Locate the cell with the specified text and output its (x, y) center coordinate. 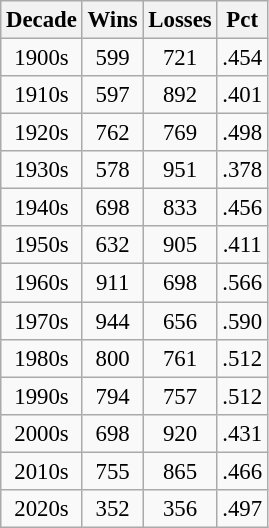
1960s (42, 283)
.497 (242, 509)
1970s (42, 321)
1980s (42, 358)
352 (112, 509)
.566 (242, 283)
1930s (42, 170)
.456 (242, 208)
755 (112, 471)
632 (112, 245)
833 (180, 208)
1950s (42, 245)
721 (180, 58)
578 (112, 170)
800 (112, 358)
597 (112, 95)
2020s (42, 509)
944 (112, 321)
Wins (112, 20)
.431 (242, 433)
769 (180, 133)
1920s (42, 133)
920 (180, 433)
1940s (42, 208)
.411 (242, 245)
794 (112, 396)
761 (180, 358)
2000s (42, 433)
656 (180, 321)
.401 (242, 95)
.498 (242, 133)
951 (180, 170)
865 (180, 471)
.466 (242, 471)
.590 (242, 321)
1900s (42, 58)
599 (112, 58)
.378 (242, 170)
Decade (42, 20)
757 (180, 396)
1910s (42, 95)
356 (180, 509)
911 (112, 283)
905 (180, 245)
Losses (180, 20)
2010s (42, 471)
762 (112, 133)
Pct (242, 20)
892 (180, 95)
.454 (242, 58)
1990s (42, 396)
